Search for the cell housing the specified text and yield its (x, y) center coordinate. 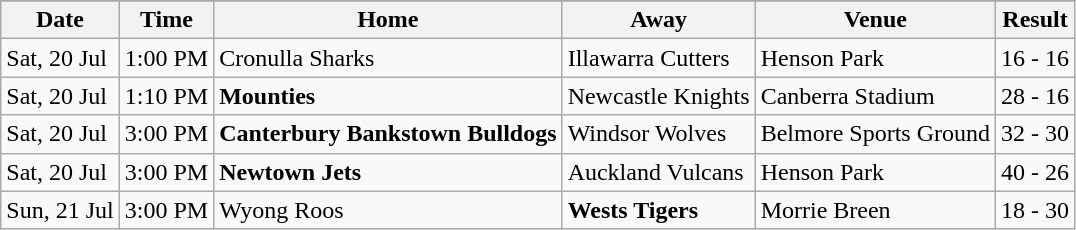
Auckland Vulcans (658, 172)
Newcastle Knights (658, 96)
32 - 30 (1036, 134)
Result (1036, 20)
Wyong Roos (388, 210)
Illawarra Cutters (658, 58)
Wests Tigers (658, 210)
Home (388, 20)
1:00 PM (166, 58)
Venue (875, 20)
Newtown Jets (388, 172)
Sun, 21 Jul (60, 210)
Mounties (388, 96)
Away (658, 20)
16 - 16 (1036, 58)
Morrie Breen (875, 210)
Cronulla Sharks (388, 58)
Canterbury Bankstown Bulldogs (388, 134)
Time (166, 20)
Belmore Sports Ground (875, 134)
1:10 PM (166, 96)
Date (60, 20)
28 - 16 (1036, 96)
Canberra Stadium (875, 96)
Windsor Wolves (658, 134)
18 - 30 (1036, 210)
40 - 26 (1036, 172)
